Determine the [x, y] coordinate at the center of the cell enclosing the given text.  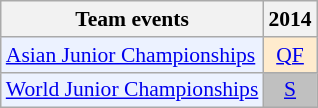
QF [290, 55]
World Junior Championships [132, 90]
2014 [290, 19]
S [290, 90]
Asian Junior Championships [132, 55]
Team events [132, 19]
